Identify which cell holds the provided text, then report its [x, y] central coordinate. 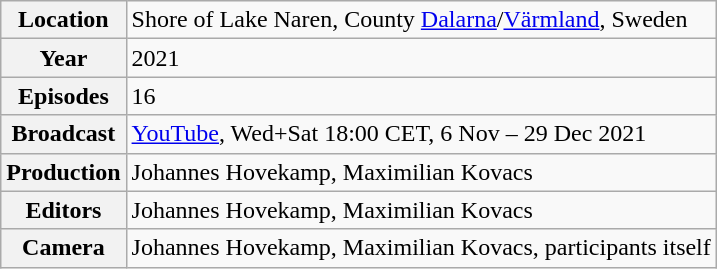
YouTube, Wed+Sat 18:00 CET, 6 Nov – 29 Dec 2021 [421, 134]
Episodes [64, 96]
Production [64, 172]
Shore of Lake Naren, County Dalarna/Värmland, Sweden [421, 20]
2021 [421, 58]
Editors [64, 210]
16 [421, 96]
Johannes Hovekamp, Maximilian Kovacs, participants itself [421, 248]
Location [64, 20]
Broadcast [64, 134]
Camera [64, 248]
Year [64, 58]
